Extract the (x, y) coordinate from the center of the cell holding the provided text.  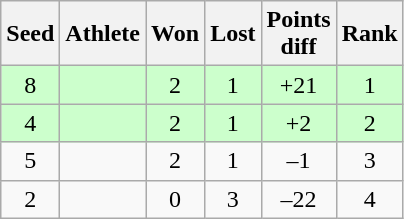
–1 (298, 161)
+2 (298, 123)
Lost (233, 34)
Rank (370, 34)
Athlete (103, 34)
–22 (298, 199)
Won (176, 34)
8 (30, 85)
5 (30, 161)
Seed (30, 34)
+21 (298, 85)
0 (176, 199)
Pointsdiff (298, 34)
